Provide the (X, Y) coordinate of the cell's center where the given text is located.  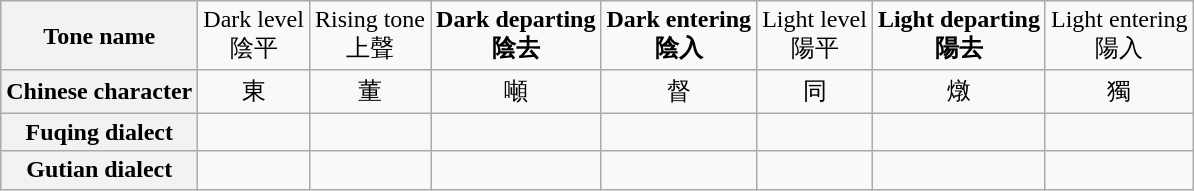
同 (815, 92)
Dark level 陰平 (254, 36)
東 (254, 92)
Fuqing dialect (100, 132)
Chinese character (100, 92)
Rising tone 上聲 (370, 36)
Light entering 陽入 (1119, 36)
噸 (516, 92)
Dark departing 陰去 (516, 36)
Gutian dialect (100, 170)
Light departing 陽去 (958, 36)
獨 (1119, 92)
Tone name (100, 36)
Dark entering 陰入 (679, 36)
董 (370, 92)
督 (679, 92)
燉 (958, 92)
Light level 陽平 (815, 36)
